Scan for the cell matching the given text and deliver its [X, Y] coordinate at center. 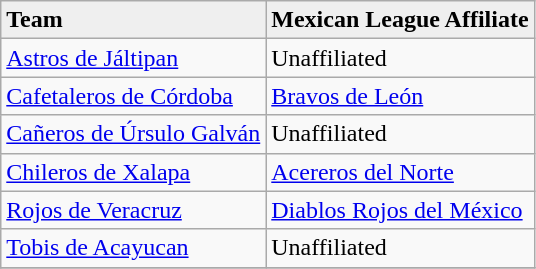
Astros de Jáltipan [134, 58]
Cañeros de Úrsulo Galván [134, 134]
Team [134, 20]
Chileros de Xalapa [134, 172]
Acereros del Norte [400, 172]
Mexican League Affiliate [400, 20]
Bravos de León [400, 96]
Diablos Rojos del México [400, 210]
Tobis de Acayucan [134, 248]
Rojos de Veracruz [134, 210]
Cafetaleros de Córdoba [134, 96]
